Pinpoint the cell where the given text exists, returning its (X, Y) midpoint coordinate. 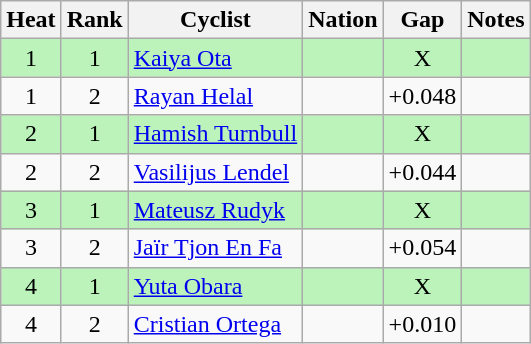
Kaiya Ota (215, 58)
Cristian Ortega (215, 324)
+0.010 (422, 324)
Hamish Turnbull (215, 134)
Rank (94, 20)
+0.048 (422, 96)
Jaïr Tjon En Fa (215, 248)
Yuta Obara (215, 286)
Notes (496, 20)
Mateusz Rudyk (215, 210)
Rayan Helal (215, 96)
+0.044 (422, 172)
Heat (31, 20)
Vasilijus Lendel (215, 172)
+0.054 (422, 248)
Gap (422, 20)
Cyclist (215, 20)
Nation (343, 20)
